Output the [x, y] coordinate of the center of the cell containing the given text.  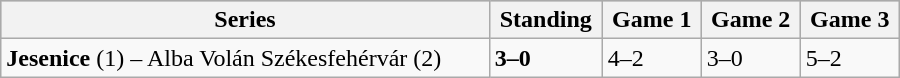
Series [246, 20]
Standing [546, 20]
5–2 [850, 58]
Game 1 [652, 20]
Game 2 [750, 20]
Game 3 [850, 20]
4–2 [652, 58]
Jesenice (1) – Alba Volán Székesfehérvár (2) [246, 58]
